Find where the given text appears and provide that cell's center as [X, Y] coordinate. 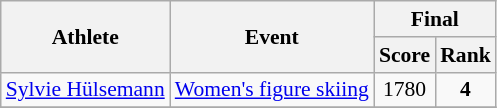
Score [404, 55]
Rank [466, 55]
Final [435, 19]
Athlete [86, 36]
Women's figure skiing [272, 90]
4 [466, 90]
1780 [404, 90]
Event [272, 36]
Sylvie Hülsemann [86, 90]
